Return [x, y] of the center of cell containing provided text 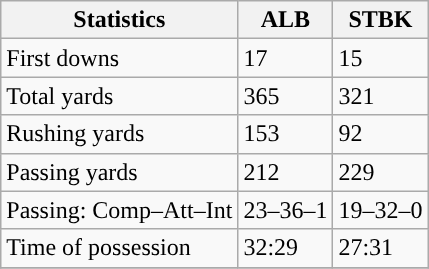
92 [380, 134]
Total yards [120, 96]
Passing: Comp–Att–Int [120, 210]
STBK [380, 20]
15 [380, 58]
212 [286, 172]
Time of possession [120, 248]
365 [286, 96]
17 [286, 58]
ALB [286, 20]
Passing yards [120, 172]
321 [380, 96]
23–36–1 [286, 210]
Rushing yards [120, 134]
19–32–0 [380, 210]
32:29 [286, 248]
229 [380, 172]
153 [286, 134]
27:31 [380, 248]
Statistics [120, 20]
First downs [120, 58]
